Search for the cell housing the specified text and yield its (X, Y) center coordinate. 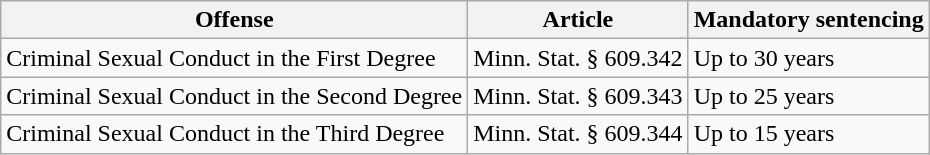
Up to 30 years (808, 58)
Up to 15 years (808, 134)
Criminal Sexual Conduct in the First Degree (234, 58)
Minn. Stat. § 609.342 (578, 58)
Offense (234, 20)
Article (578, 20)
Criminal Sexual Conduct in the Third Degree (234, 134)
Criminal Sexual Conduct in the Second Degree (234, 96)
Mandatory sentencing (808, 20)
Up to 25 years (808, 96)
Minn. Stat. § 609.344 (578, 134)
Minn. Stat. § 609.343 (578, 96)
